Pinpoint the cell where the given text exists, returning its [x, y] midpoint coordinate. 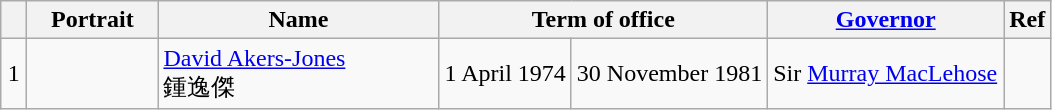
Term of office [604, 20]
1 [14, 74]
30 November 1981 [669, 74]
Governor [886, 20]
Portrait [92, 20]
1 April 1974 [505, 74]
David Akers-Jones鍾逸傑 [298, 74]
Ref [1028, 20]
Sir Murray MacLehose [886, 74]
Name [298, 20]
